Identify which cell holds the provided text, then report its [x, y] central coordinate. 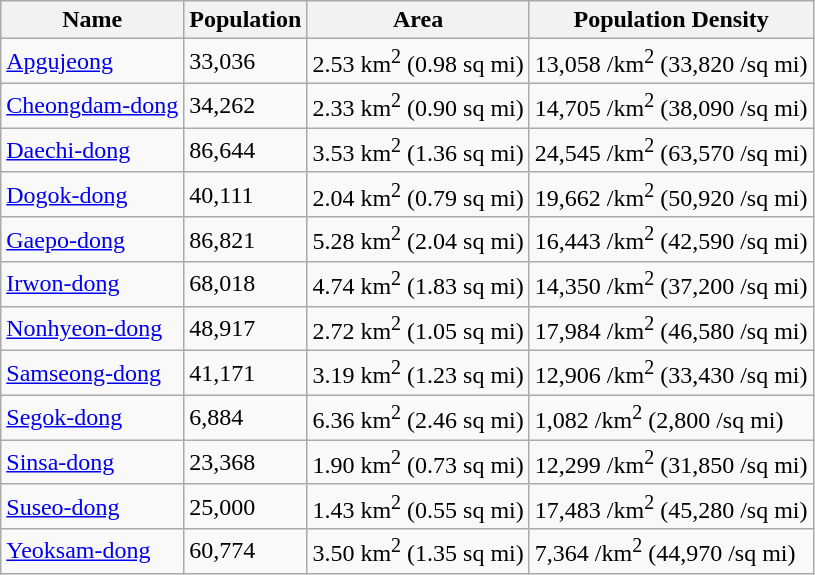
Segok-dong [92, 418]
60,774 [246, 552]
6.36 km2 (2.46 sq mi) [418, 418]
48,917 [246, 328]
2.33 km2 (0.90 sq mi) [418, 106]
Population [246, 20]
5.28 km2 (2.04 sq mi) [418, 240]
Samseong-dong [92, 374]
19,662 /km2 (50,920 /sq mi) [671, 194]
1.90 km2 (0.73 sq mi) [418, 462]
6,884 [246, 418]
86,644 [246, 150]
2.04 km2 (0.79 sq mi) [418, 194]
Cheongdam-dong [92, 106]
Irwon-dong [92, 284]
1.43 km2 (0.55 sq mi) [418, 506]
40,111 [246, 194]
2.72 km2 (1.05 sq mi) [418, 328]
12,906 /km2 (33,430 /sq mi) [671, 374]
3.50 km2 (1.35 sq mi) [418, 552]
Dogok-dong [92, 194]
41,171 [246, 374]
14,705 /km2 (38,090 /sq mi) [671, 106]
23,368 [246, 462]
Yeoksam-dong [92, 552]
Apgujeong [92, 62]
12,299 /km2 (31,850 /sq mi) [671, 462]
33,036 [246, 62]
Area [418, 20]
34,262 [246, 106]
3.19 km2 (1.23 sq mi) [418, 374]
25,000 [246, 506]
3.53 km2 (1.36 sq mi) [418, 150]
Daechi-dong [92, 150]
1,082 /km2 (2,800 /sq mi) [671, 418]
2.53 km2 (0.98 sq mi) [418, 62]
17,483 /km2 (45,280 /sq mi) [671, 506]
68,018 [246, 284]
Sinsa-dong [92, 462]
Gaepo-dong [92, 240]
24,545 /km2 (63,570 /sq mi) [671, 150]
Name [92, 20]
13,058 /km2 (33,820 /sq mi) [671, 62]
17,984 /km2 (46,580 /sq mi) [671, 328]
Suseo-dong [92, 506]
86,821 [246, 240]
16,443 /km2 (42,590 /sq mi) [671, 240]
7,364 /km2 (44,970 /sq mi) [671, 552]
4.74 km2 (1.83 sq mi) [418, 284]
Population Density [671, 20]
14,350 /km2 (37,200 /sq mi) [671, 284]
Nonhyeon-dong [92, 328]
